Detect which cell encompasses the target text, then output its [X, Y] center coordinate. 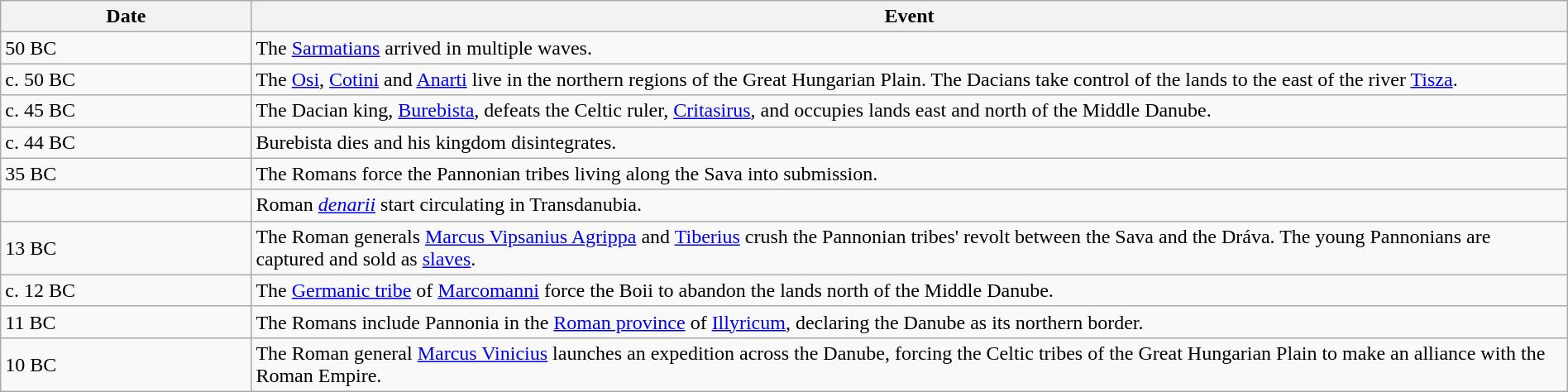
The Romans force the Pannonian tribes living along the Sava into submission. [910, 174]
The Germanic tribe of Marcomanni force the Boii to abandon the lands north of the Middle Danube. [910, 290]
11 BC [126, 322]
Date [126, 17]
c. 50 BC [126, 79]
The Sarmatians arrived in multiple waves. [910, 48]
Event [910, 17]
35 BC [126, 174]
Roman denarii start circulating in Transdanubia. [910, 205]
13 BC [126, 248]
c. 44 BC [126, 142]
c. 45 BC [126, 111]
50 BC [126, 48]
The Romans include Pannonia in the Roman province of Illyricum, declaring the Danube as its northern border. [910, 322]
The Dacian king, Burebista, defeats the Celtic ruler, Critasirus, and occupies lands east and north of the Middle Danube. [910, 111]
c. 12 BC [126, 290]
Burebista dies and his kingdom disintegrates. [910, 142]
10 BC [126, 364]
